Locate the cell with the specified text and output its (x, y) center coordinate. 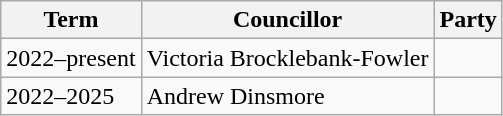
Term (71, 20)
Councillor (288, 20)
Party (468, 20)
2022–present (71, 58)
Victoria Brocklebank-Fowler (288, 58)
Andrew Dinsmore (288, 96)
2022–2025 (71, 96)
